Capture the cell that displays the provided text and extract its (X, Y) central coordinate. 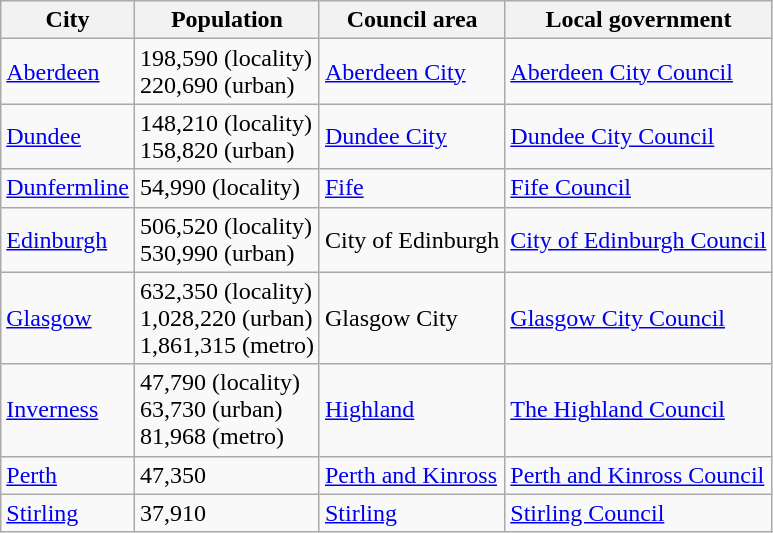
54,990 (locality) (226, 188)
148,210 (locality) 158,820 (urban) (226, 136)
Perth (68, 475)
City of Edinburgh Council (638, 240)
Local government (638, 20)
Glasgow (68, 318)
37,910 (226, 513)
Perth and Kinross (412, 475)
Dundee (68, 136)
198,590 (locality) 220,690 (urban) (226, 72)
Dundee City (412, 136)
Population (226, 20)
Council area (412, 20)
Fife (412, 188)
Highland (412, 410)
Perth and Kinross Council (638, 475)
47,350 (226, 475)
506,520 (locality) 530,990 (urban) (226, 240)
Glasgow City (412, 318)
City of Edinburgh (412, 240)
Inverness (68, 410)
Aberdeen City (412, 72)
Edinburgh (68, 240)
Aberdeen City Council (638, 72)
47,790 (locality) 63,730 (urban) 81,968 (metro) (226, 410)
Glasgow City Council (638, 318)
City (68, 20)
Aberdeen (68, 72)
Fife Council (638, 188)
632,350 (locality) 1,028,220 (urban) 1,861,315 (metro) (226, 318)
Dunfermline (68, 188)
The Highland Council (638, 410)
Stirling Council (638, 513)
Dundee City Council (638, 136)
